Search for the cell housing the specified text and yield its [x, y] center coordinate. 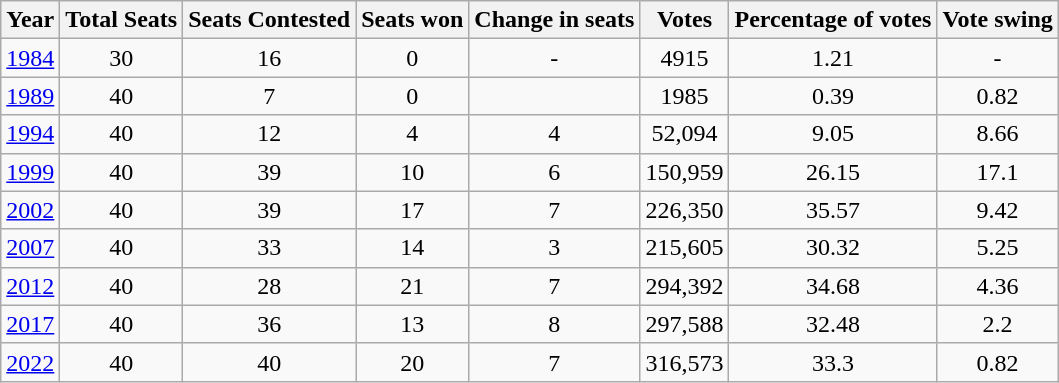
2.2 [998, 324]
Percentage of votes [833, 20]
34.68 [833, 286]
5.25 [998, 248]
2007 [30, 248]
1.21 [833, 58]
10 [412, 172]
215,605 [684, 248]
1984 [30, 58]
2012 [30, 286]
6 [554, 172]
Vote swing [998, 20]
4915 [684, 58]
1989 [30, 96]
297,588 [684, 324]
150,959 [684, 172]
14 [412, 248]
8.66 [998, 134]
1999 [30, 172]
16 [270, 58]
Seats Contested [270, 20]
316,573 [684, 362]
12 [270, 134]
Change in seats [554, 20]
Votes [684, 20]
0.39 [833, 96]
4.36 [998, 286]
17 [412, 210]
226,350 [684, 210]
294,392 [684, 286]
33 [270, 248]
2022 [30, 362]
Seats won [412, 20]
2002 [30, 210]
35.57 [833, 210]
28 [270, 286]
30 [122, 58]
9.05 [833, 134]
Year [30, 20]
9.42 [998, 210]
1994 [30, 134]
8 [554, 324]
2017 [30, 324]
Total Seats [122, 20]
17.1 [998, 172]
13 [412, 324]
30.32 [833, 248]
26.15 [833, 172]
20 [412, 362]
52,094 [684, 134]
1985 [684, 96]
21 [412, 286]
32.48 [833, 324]
3 [554, 248]
33.3 [833, 362]
36 [270, 324]
